Return (x, y) of the center of cell containing provided text 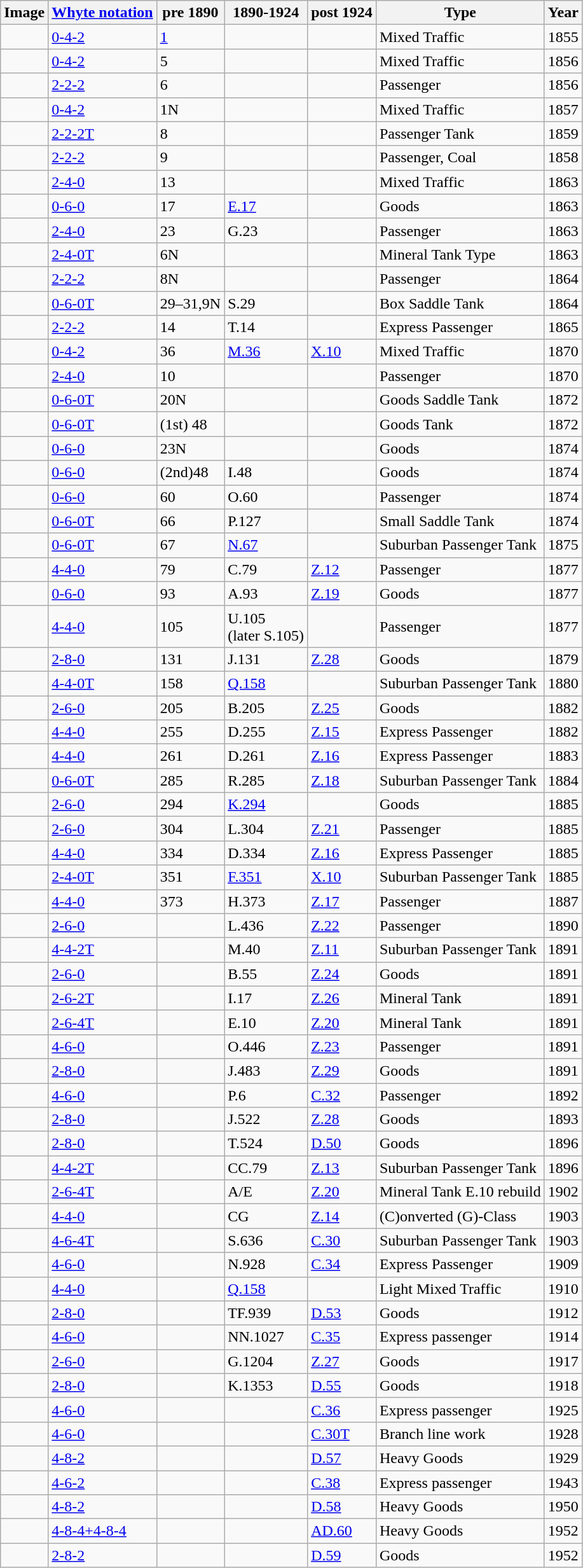
9 (190, 158)
D.59 (342, 1555)
Z.22 (342, 926)
T.524 (266, 1144)
5 (190, 61)
1 (190, 37)
R.285 (266, 781)
E.17 (266, 206)
1865 (563, 328)
Z.27 (342, 1361)
C.30T (342, 1434)
Z.23 (342, 1046)
1950 (563, 1507)
AD.60 (342, 1531)
TF.939 (266, 1313)
D.50 (342, 1144)
1914 (563, 1337)
I.48 (266, 473)
A/E (266, 1192)
Box Saddle Tank (460, 303)
1929 (563, 1458)
E.10 (266, 1022)
351 (190, 877)
8 (190, 134)
1902 (563, 1192)
1909 (563, 1265)
O.60 (266, 497)
4-8-4+4-8-4 (102, 1531)
D.55 (342, 1385)
C.79 (266, 569)
67 (190, 545)
M.40 (266, 950)
Mineral Tank E.10 rebuild (460, 1192)
Z.14 (342, 1216)
D.261 (266, 756)
1880 (563, 683)
60 (190, 497)
Z.15 (342, 732)
Type (460, 13)
M.36 (266, 352)
1890 (563, 926)
P.127 (266, 521)
Z.18 (342, 781)
Whyte notation (102, 13)
Goods Tank (460, 424)
29–31,9N (190, 303)
H.373 (266, 901)
10 (190, 376)
23 (190, 230)
C.32 (342, 1095)
D.334 (266, 853)
131 (190, 659)
1879 (563, 659)
66 (190, 521)
1890-1924 (266, 13)
Z.29 (342, 1071)
K.294 (266, 805)
Passenger Tank (460, 134)
Z.19 (342, 593)
Z.24 (342, 974)
Goods Saddle Tank (460, 400)
C.35 (342, 1337)
1893 (563, 1120)
CG (266, 1216)
D.53 (342, 1313)
L.304 (266, 829)
CC.79 (266, 1168)
1875 (563, 545)
U.105(later S.105) (266, 626)
Year (563, 13)
1887 (563, 901)
4-6-2 (102, 1483)
1857 (563, 109)
1925 (563, 1410)
79 (190, 569)
O.446 (266, 1046)
C.36 (342, 1410)
13 (190, 182)
S.29 (266, 303)
N.67 (266, 545)
285 (190, 781)
1928 (563, 1434)
93 (190, 593)
1917 (563, 1361)
C.30 (342, 1240)
205 (190, 708)
T.14 (266, 328)
Mineral Tank Type (460, 254)
1910 (563, 1289)
294 (190, 805)
P.6 (266, 1095)
Small Saddle Tank (460, 521)
Z.26 (342, 998)
6N (190, 254)
C.38 (342, 1483)
1912 (563, 1313)
373 (190, 901)
Z.12 (342, 569)
Image (24, 13)
261 (190, 756)
L.436 (266, 926)
23N (190, 448)
pre 1890 (190, 13)
J.483 (266, 1071)
post 1924 (342, 13)
Light Mixed Traffic (460, 1289)
G.1204 (266, 1361)
1943 (563, 1483)
G.23 (266, 230)
Z.21 (342, 829)
Passenger, Coal (460, 158)
105 (190, 626)
Branch line work (460, 1434)
K.1353 (266, 1385)
1858 (563, 158)
Z.17 (342, 901)
B.205 (266, 708)
C.34 (342, 1265)
N.928 (266, 1265)
(C)onverted (G)-Class (460, 1216)
4-4-0T (102, 683)
304 (190, 829)
1884 (563, 781)
S.636 (266, 1240)
2-8-2 (102, 1555)
8N (190, 279)
J.131 (266, 659)
A.93 (266, 593)
1892 (563, 1095)
1855 (563, 37)
1859 (563, 134)
1N (190, 109)
J.522 (266, 1120)
17 (190, 206)
B.55 (266, 974)
I.17 (266, 998)
36 (190, 352)
158 (190, 683)
14 (190, 328)
(1st) 48 (190, 424)
NN.1027 (266, 1337)
1918 (563, 1385)
2-6-2T (102, 998)
4-6-4T (102, 1240)
20N (190, 400)
1883 (563, 756)
D.58 (342, 1507)
Z.13 (342, 1168)
255 (190, 732)
Z.11 (342, 950)
D.255 (266, 732)
(2nd)48 (190, 473)
6 (190, 85)
F.351 (266, 877)
Z.25 (342, 708)
334 (190, 853)
2-2-2T (102, 134)
D.57 (342, 1458)
